Find where the given text appears and provide that cell's center as [X, Y] coordinate. 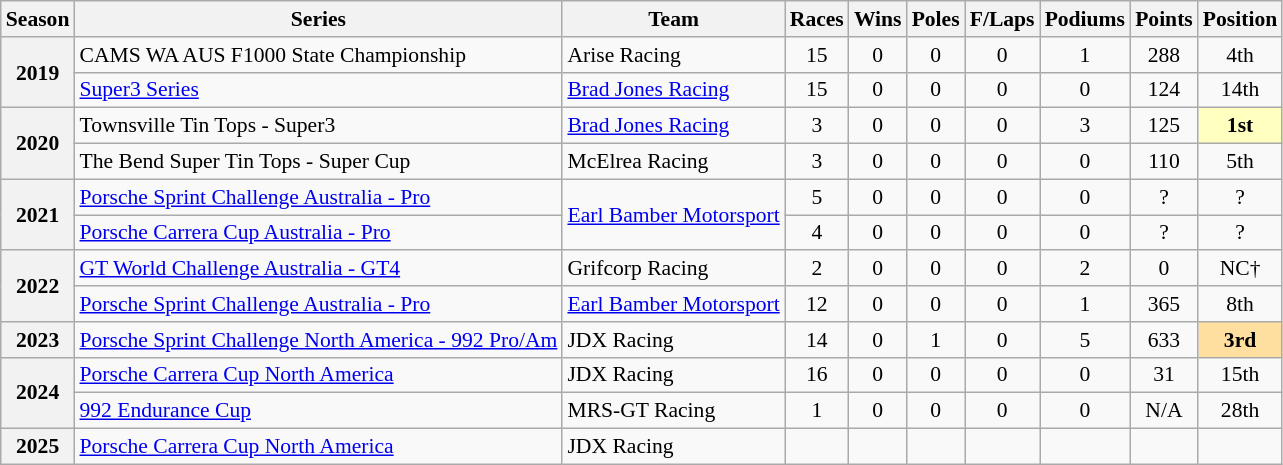
McElrea Racing [673, 162]
8th [1240, 304]
Porsche Carrera Cup Australia - Pro [318, 233]
Position [1240, 19]
The Bend Super Tin Tops - Super Cup [318, 162]
16 [817, 375]
124 [1164, 90]
992 Endurance Cup [318, 411]
Podiums [1086, 19]
1st [1240, 126]
Porsche Sprint Challenge North America - 992 Pro/Am [318, 340]
633 [1164, 340]
288 [1164, 55]
4 [817, 233]
14 [817, 340]
2025 [38, 447]
2021 [38, 214]
NC† [1240, 269]
4th [1240, 55]
Wins [878, 19]
365 [1164, 304]
Super3 Series [318, 90]
2020 [38, 144]
F/Laps [1002, 19]
Grifcorp Racing [673, 269]
MRS-GT Racing [673, 411]
N/A [1164, 411]
31 [1164, 375]
Team [673, 19]
2023 [38, 340]
GT World Challenge Australia - GT4 [318, 269]
Points [1164, 19]
Races [817, 19]
14th [1240, 90]
3rd [1240, 340]
Poles [936, 19]
28th [1240, 411]
2024 [38, 392]
Series [318, 19]
2022 [38, 286]
15th [1240, 375]
5th [1240, 162]
Arise Racing [673, 55]
12 [817, 304]
CAMS WA AUS F1000 State Championship [318, 55]
Season [38, 19]
110 [1164, 162]
Townsville Tin Tops - Super3 [318, 126]
125 [1164, 126]
2019 [38, 72]
